Detect which cell encompasses the target text, then output its (X, Y) center coordinate. 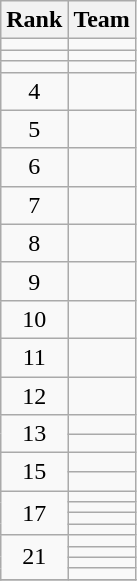
7 (34, 205)
Rank (34, 20)
6 (34, 167)
5 (34, 129)
8 (34, 243)
4 (34, 91)
15 (34, 472)
9 (34, 281)
12 (34, 395)
11 (34, 357)
Team (102, 20)
10 (34, 319)
21 (34, 557)
13 (34, 434)
17 (34, 513)
